Extract the [x, y] coordinate from the center of the cell holding the provided text.  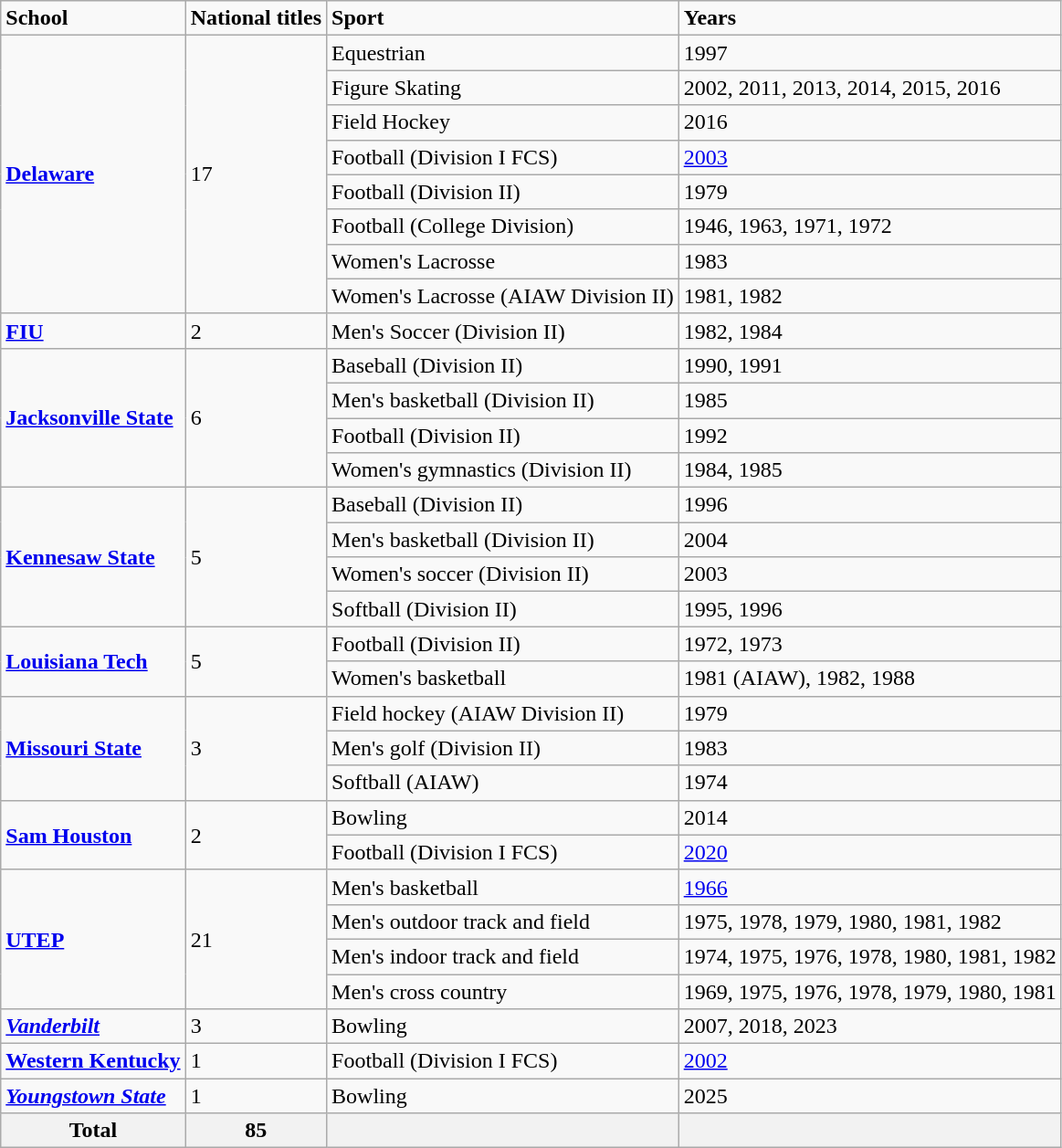
Jacksonville State [93, 417]
6 [256, 417]
Football (College Division) [503, 226]
1972, 1973 [869, 644]
Men's Soccer (Division II) [503, 331]
Women's basketball [503, 679]
Softball (AIAW) [503, 783]
Women's Lacrosse [503, 261]
FIU [93, 331]
Kennesaw State [93, 557]
1990, 1991 [869, 365]
1946, 1963, 1971, 1972 [869, 226]
2002 [869, 1061]
Softball (Division II) [503, 609]
Figure Skating [503, 88]
UTEP [93, 939]
School [93, 18]
1981, 1982 [869, 296]
85 [256, 1131]
Women's gymnastics (Division II) [503, 470]
Field Hockey [503, 122]
2014 [869, 817]
Men's basketball [503, 887]
Western Kentucky [93, 1061]
Sam Houston [93, 835]
17 [256, 174]
2016 [869, 122]
1981 (AIAW), 1982, 1988 [869, 679]
1966 [869, 887]
1982, 1984 [869, 331]
Sport [503, 18]
National titles [256, 18]
Years [869, 18]
Vanderbilt [93, 1027]
1969, 1975, 1976, 1978, 1979, 1980, 1981 [869, 991]
Men's golf (Division II) [503, 748]
2025 [869, 1096]
1974, 1975, 1976, 1978, 1980, 1981, 1982 [869, 956]
Women's soccer (Division II) [503, 574]
1984, 1985 [869, 470]
Men's cross country [503, 991]
Equestrian [503, 53]
2007, 2018, 2023 [869, 1027]
1996 [869, 505]
Men's indoor track and field [503, 956]
1985 [869, 400]
Women's Lacrosse (AIAW Division II) [503, 296]
Missouri State [93, 748]
2002, 2011, 2013, 2014, 2015, 2016 [869, 88]
Louisiana Tech [93, 661]
Youngstown State [93, 1096]
Men's outdoor track and field [503, 922]
1995, 1996 [869, 609]
1975, 1978, 1979, 1980, 1981, 1982 [869, 922]
2004 [869, 540]
Field hockey (AIAW Division II) [503, 713]
Delaware [93, 174]
21 [256, 939]
1992 [869, 436]
2020 [869, 852]
1997 [869, 53]
Total [93, 1131]
1974 [869, 783]
